Output the [x, y] coordinate of the center of the cell containing the given text.  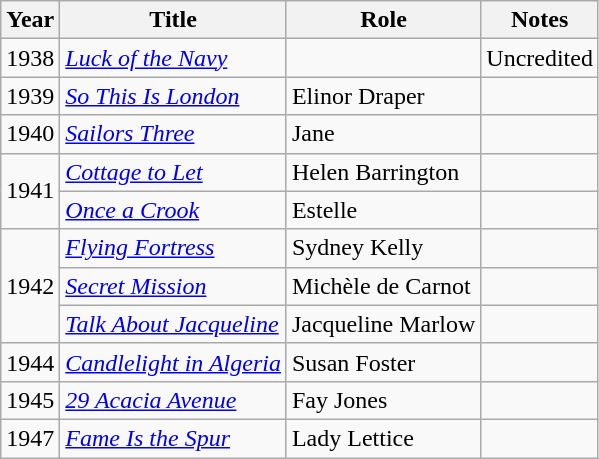
So This Is London [174, 96]
1945 [30, 400]
Luck of the Navy [174, 58]
1940 [30, 134]
Helen Barrington [383, 172]
Lady Lettice [383, 438]
Flying Fortress [174, 248]
Fay Jones [383, 400]
Jane [383, 134]
1939 [30, 96]
Sailors Three [174, 134]
Once a Crook [174, 210]
Jacqueline Marlow [383, 324]
Secret Mission [174, 286]
Michèle de Carnot [383, 286]
Talk About Jacqueline [174, 324]
Elinor Draper [383, 96]
29 Acacia Avenue [174, 400]
1944 [30, 362]
1938 [30, 58]
Cottage to Let [174, 172]
Uncredited [540, 58]
Notes [540, 20]
Estelle [383, 210]
Fame Is the Spur [174, 438]
Role [383, 20]
1941 [30, 191]
Candlelight in Algeria [174, 362]
Sydney Kelly [383, 248]
Title [174, 20]
1942 [30, 286]
1947 [30, 438]
Susan Foster [383, 362]
Year [30, 20]
